Identify which cell holds the provided text, then report its (x, y) central coordinate. 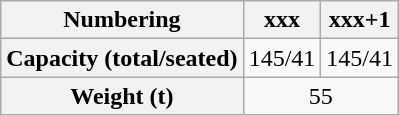
xxx (282, 20)
Numbering (122, 20)
xxx+1 (360, 20)
Capacity (total/seated) (122, 58)
55 (320, 96)
Weight (t) (122, 96)
